Identify which cell holds the provided text, then report its (x, y) central coordinate. 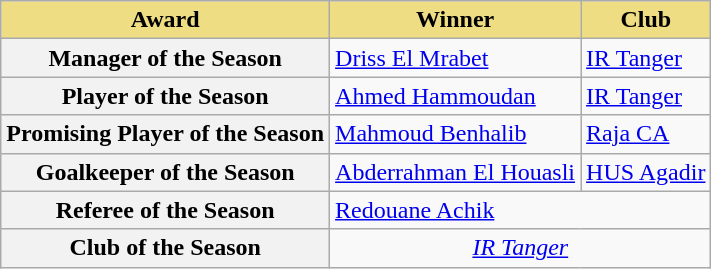
Goalkeeper of the Season (166, 172)
Referee of the Season (166, 210)
Club (646, 20)
Raja CA (646, 134)
Club of the Season (166, 248)
Abderrahman El Houasli (456, 172)
Promising Player of the Season (166, 134)
Redouane Achik (520, 210)
Driss El Mrabet (456, 58)
Manager of the Season (166, 58)
Award (166, 20)
Player of the Season (166, 96)
Winner (456, 20)
Mahmoud Benhalib (456, 134)
HUS Agadir (646, 172)
Ahmed Hammoudan (456, 96)
